Locate the cell with the specified text and output its [x, y] center coordinate. 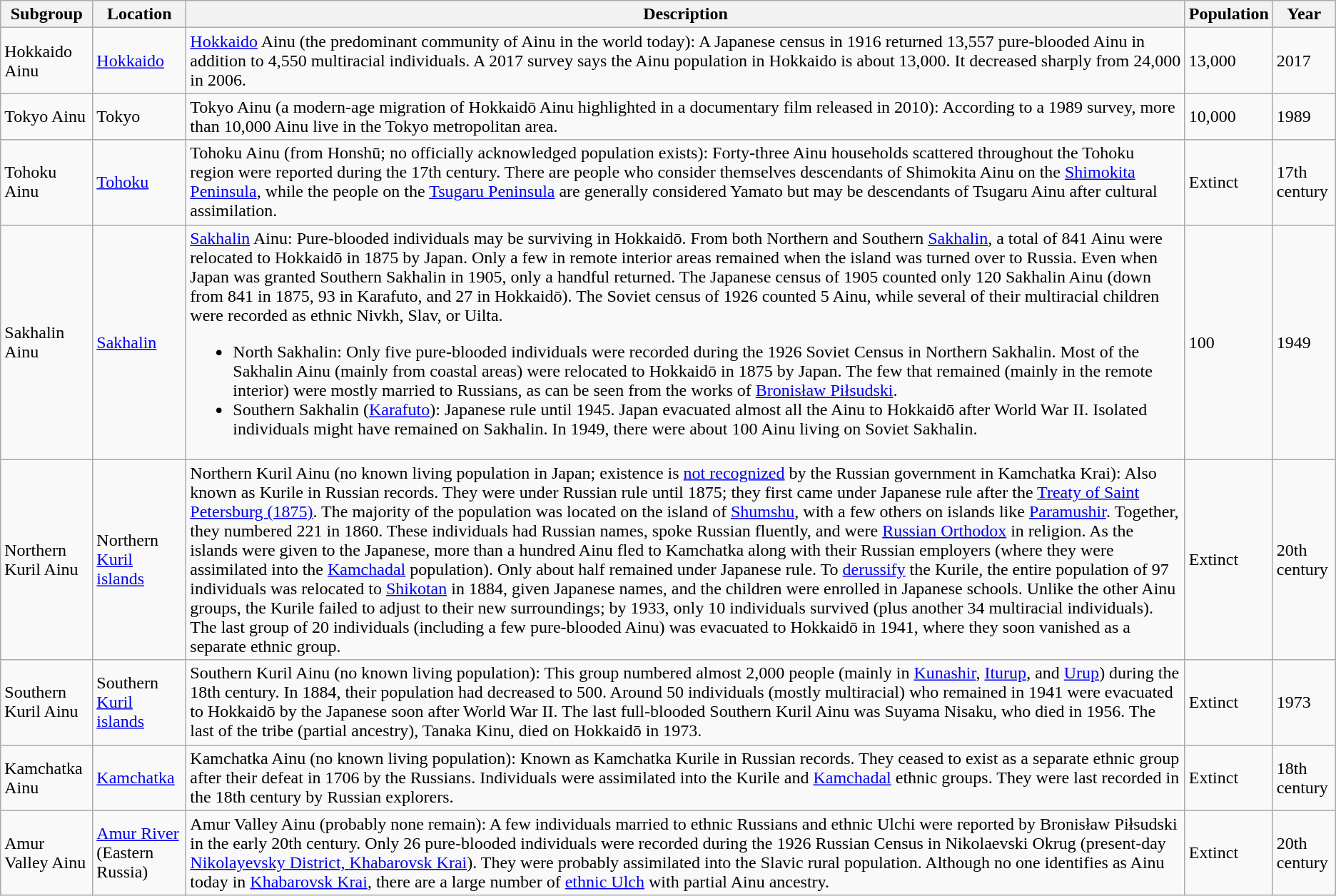
Population [1229, 14]
Hokkaido Ainu [47, 61]
Hokkaido [140, 61]
2017 [1304, 61]
1949 [1304, 342]
Tokyo [140, 117]
Tohoku [140, 183]
Sakhalin [140, 342]
Northern Kuril Ainu [47, 559]
Tohoku Ainu [47, 183]
Year [1304, 14]
Amur Valley Ainu [47, 853]
1973 [1304, 702]
100 [1229, 342]
Northern Kuril islands [140, 559]
Kamchatka [140, 778]
Location [140, 14]
Amur River(Eastern Russia) [140, 853]
18th century [1304, 778]
Description [685, 14]
Southern Kuril Ainu [47, 702]
13,000 [1229, 61]
Tokyo Ainu [47, 117]
Sakhalin Ainu [47, 342]
Subgroup [47, 14]
1989 [1304, 117]
17th century [1304, 183]
Southern Kuril islands [140, 702]
10,000 [1229, 117]
Kamchatka Ainu [47, 778]
